Pinpoint the cell where the given text exists, returning its [x, y] midpoint coordinate. 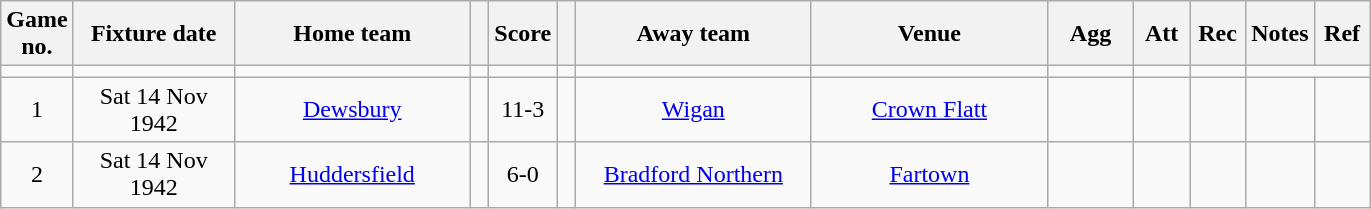
Fixture date [154, 34]
Att [1162, 34]
Huddersfield [352, 174]
Dewsbury [352, 110]
6-0 [523, 174]
Score [523, 34]
1 [37, 110]
Ref [1342, 34]
Crown Flatt [929, 110]
Bradford Northern [693, 174]
Agg [1090, 34]
2 [37, 174]
Home team [352, 34]
11-3 [523, 110]
Fartown [929, 174]
Away team [693, 34]
Wigan [693, 110]
Rec [1218, 34]
Notes [1280, 34]
Game no. [37, 34]
Venue [929, 34]
